Determine the [x, y] coordinate at the center of the cell enclosing the given text.  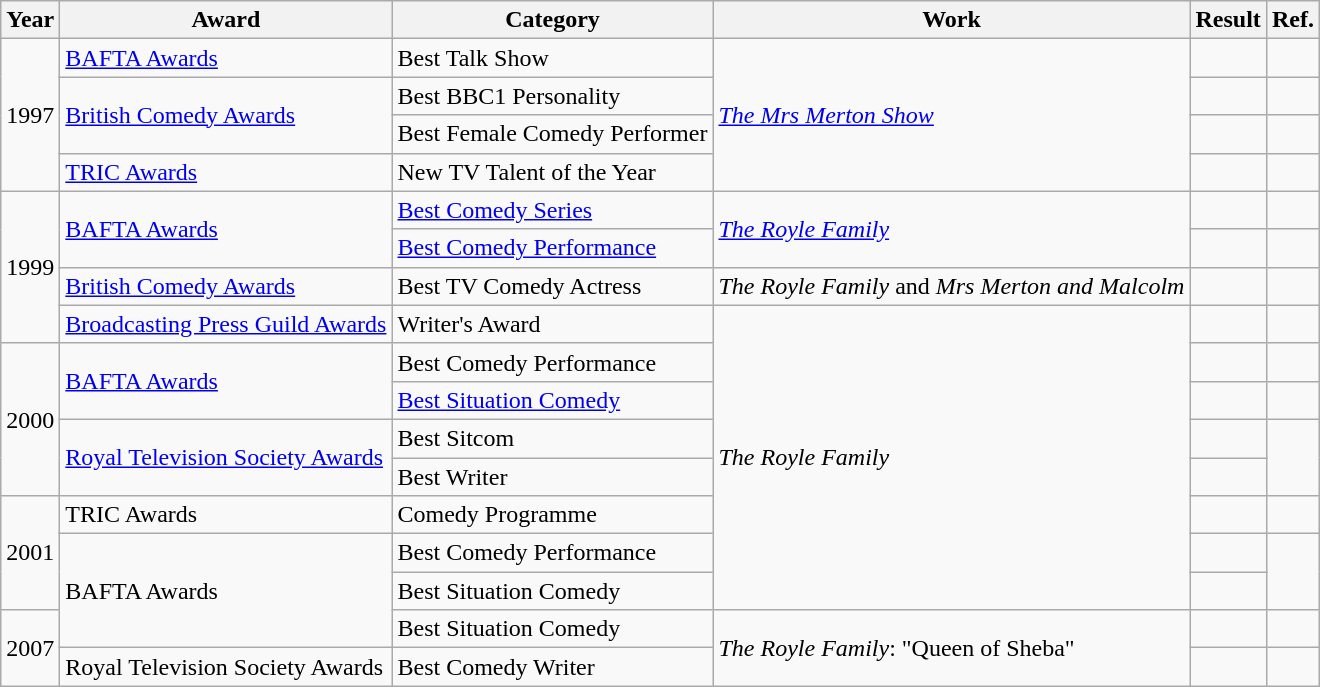
Best Comedy Writer [552, 667]
Best Writer [552, 477]
Result [1228, 20]
2000 [30, 419]
2001 [30, 553]
1997 [30, 115]
Comedy Programme [552, 515]
Best Comedy Series [552, 210]
The Mrs Merton Show [952, 115]
Category [552, 20]
Best Sitcom [552, 438]
Ref. [1292, 20]
Best TV Comedy Actress [552, 286]
2007 [30, 648]
Year [30, 20]
New TV Talent of the Year [552, 172]
Broadcasting Press Guild Awards [226, 324]
1999 [30, 267]
The Royle Family: "Queen of Sheba" [952, 648]
Writer's Award [552, 324]
Work [952, 20]
Best Talk Show [552, 58]
Award [226, 20]
Best Female Comedy Performer [552, 134]
Best BBC1 Personality [552, 96]
The Royle Family and Mrs Merton and Malcolm [952, 286]
